Output the (x, y) coordinate of the center of the cell containing the given text.  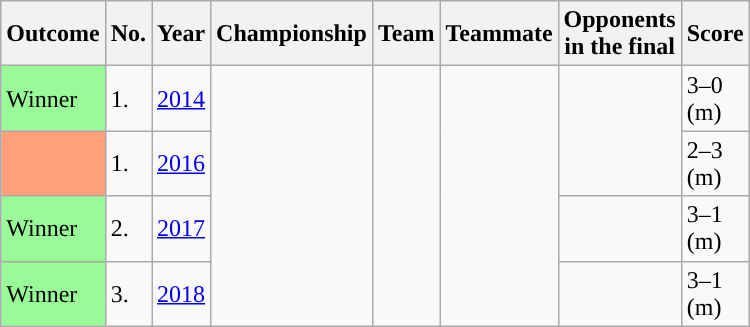
Year (182, 34)
2014 (182, 98)
Outcome (53, 34)
Teammate (499, 34)
Team (406, 34)
2016 (182, 164)
No. (128, 34)
2. (128, 228)
3. (128, 294)
2–3 (m) (715, 164)
2017 (182, 228)
Score (715, 34)
2018 (182, 294)
Opponents in the final (620, 34)
Championship (292, 34)
3–0 (m) (715, 98)
